Pinpoint the cell where the given text exists, returning its (X, Y) midpoint coordinate. 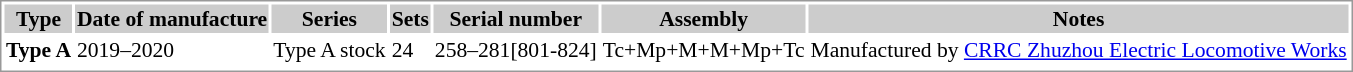
Type A stock (330, 50)
Serial number (516, 18)
Tc+Mp+M+M+Mp+Tc (704, 50)
Notes (1078, 18)
Type A (38, 50)
Manufactured by CRRC Zhuzhou Electric Locomotive Works (1078, 50)
Date of manufacture (172, 18)
Series (330, 18)
Assembly (704, 18)
2019–2020 (172, 50)
Type (38, 18)
24 (410, 50)
258–281[801-824] (516, 50)
Sets (410, 18)
